Output the (x, y) coordinate of the center of the cell containing the given text.  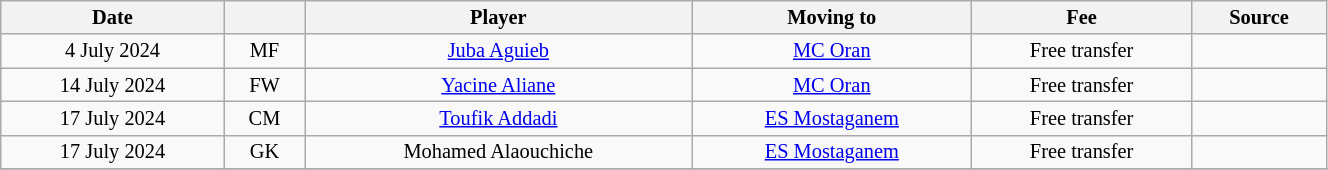
Fee (1082, 17)
CM (264, 118)
Source (1260, 17)
FW (264, 85)
Date (113, 17)
GK (264, 152)
4 July 2024 (113, 51)
MF (264, 51)
14 July 2024 (113, 85)
Juba Aguieb (498, 51)
Player (498, 17)
Yacine Aliane (498, 85)
Mohamed Alaouchiche (498, 152)
Moving to (832, 17)
Toufik Addadi (498, 118)
